Find where the given text appears and provide that cell's center as [x, y] coordinate. 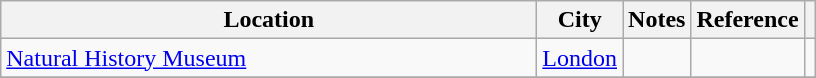
Natural History Museum [269, 58]
Reference [748, 20]
City [580, 20]
London [580, 58]
Location [269, 20]
Notes [657, 20]
